Capture the cell that displays the provided text and extract its (X, Y) central coordinate. 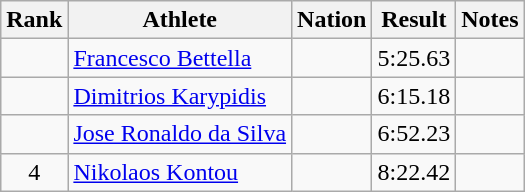
Rank (34, 20)
Dimitrios Karypidis (180, 96)
6:15.18 (414, 96)
Result (414, 20)
Nikolaos Kontou (180, 172)
6:52.23 (414, 134)
Notes (490, 20)
4 (34, 172)
8:22.42 (414, 172)
Nation (332, 20)
Athlete (180, 20)
5:25.63 (414, 58)
Francesco Bettella (180, 58)
Jose Ronaldo da Silva (180, 134)
